Provide the [X, Y] coordinate of the cell's center where the given text is located.  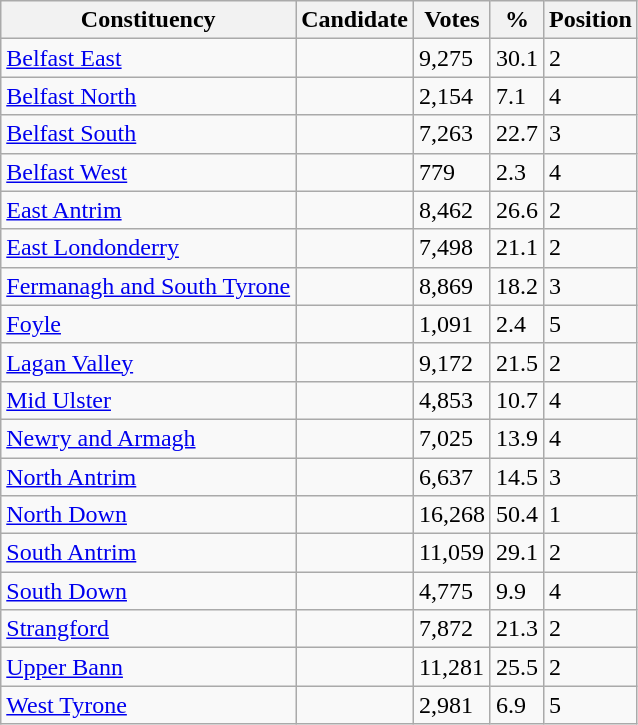
6.9 [516, 705]
Candidate [355, 20]
7,498 [452, 248]
East Antrim [148, 210]
7,025 [452, 438]
Belfast North [148, 96]
13.9 [516, 438]
Constituency [148, 20]
50.4 [516, 515]
21.1 [516, 248]
16,268 [452, 515]
North Down [148, 515]
North Antrim [148, 477]
Strangford [148, 629]
9,172 [452, 362]
2.3 [516, 172]
30.1 [516, 58]
4,853 [452, 400]
18.2 [516, 286]
% [516, 20]
8,462 [452, 210]
Belfast East [148, 58]
11,059 [452, 553]
West Tyrone [148, 705]
7,263 [452, 134]
11,281 [452, 667]
8,869 [452, 286]
South Antrim [148, 553]
21.5 [516, 362]
Position [591, 20]
9,275 [452, 58]
2.4 [516, 324]
Newry and Armagh [148, 438]
Upper Bann [148, 667]
1 [591, 515]
9.9 [516, 591]
Fermanagh and South Tyrone [148, 286]
6,637 [452, 477]
14.5 [516, 477]
26.6 [516, 210]
East Londonderry [148, 248]
10.7 [516, 400]
7,872 [452, 629]
4,775 [452, 591]
Votes [452, 20]
2,981 [452, 705]
22.7 [516, 134]
South Down [148, 591]
21.3 [516, 629]
7.1 [516, 96]
25.5 [516, 667]
Belfast West [148, 172]
779 [452, 172]
Foyle [148, 324]
29.1 [516, 553]
Mid Ulster [148, 400]
1,091 [452, 324]
Lagan Valley [148, 362]
2,154 [452, 96]
Belfast South [148, 134]
